Locate the cell with the specified text and output its (x, y) center coordinate. 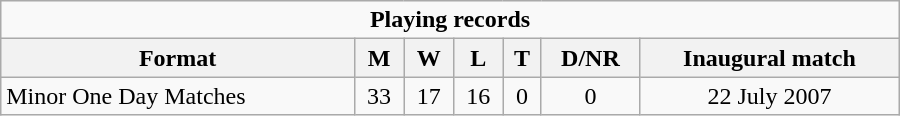
L (478, 58)
Minor One Day Matches (178, 96)
16 (478, 96)
Format (178, 58)
22 July 2007 (770, 96)
D/NR (590, 58)
M (379, 58)
33 (379, 96)
17 (429, 96)
Playing records (450, 20)
W (429, 58)
T (522, 58)
Inaugural match (770, 58)
